Identify which cell holds the provided text, then report its [x, y] central coordinate. 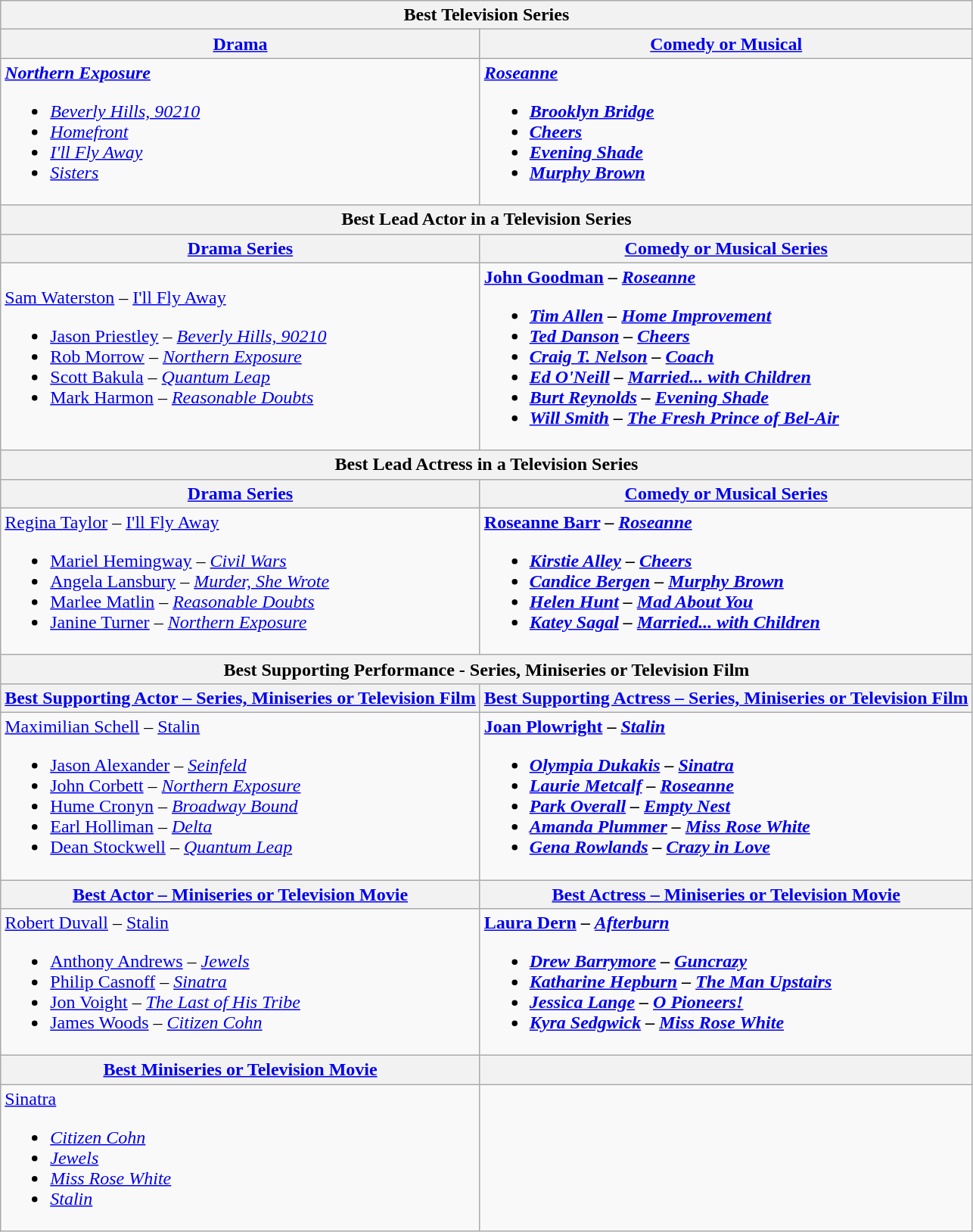
Best Actor – Miniseries or Television Movie [241, 894]
Northern ExposureBeverly Hills, 90210HomefrontI'll Fly AwaySisters [241, 132]
Best Supporting Performance - Series, Miniseries or Television Film [486, 669]
Roseanne Barr – RoseanneKirstie Alley – CheersCandice Bergen – Murphy BrownHelen Hunt – Mad About YouKatey Sagal – Married... with Children [726, 581]
Robert Duvall – StalinAnthony Andrews – JewelsPhilip Casnoff – SinatraJon Voight – The Last of His TribeJames Woods – Citizen Cohn [241, 982]
Laura Dern – AfterburnDrew Barrymore – GuncrazyKatharine Hepburn – The Man UpstairsJessica Lange – O Pioneers!Kyra Sedgwick – Miss Rose White [726, 982]
Best Supporting Actress – Series, Miniseries or Television Film [726, 698]
Best Lead Actor in a Television Series [486, 219]
Best Miniseries or Television Movie [241, 1070]
Drama [241, 44]
Comedy or Musical [726, 44]
Best Lead Actress in a Television Series [486, 465]
Best Television Series [486, 15]
SinatraCitizen CohnJewelsMiss Rose WhiteStalin [241, 1158]
RoseanneBrooklyn BridgeCheersEvening ShadeMurphy Brown [726, 132]
Best Supporting Actor – Series, Miniseries or Television Film [241, 698]
Best Actress – Miniseries or Television Movie [726, 894]
